Scan for the cell matching the given text and deliver its [x, y] coordinate at center. 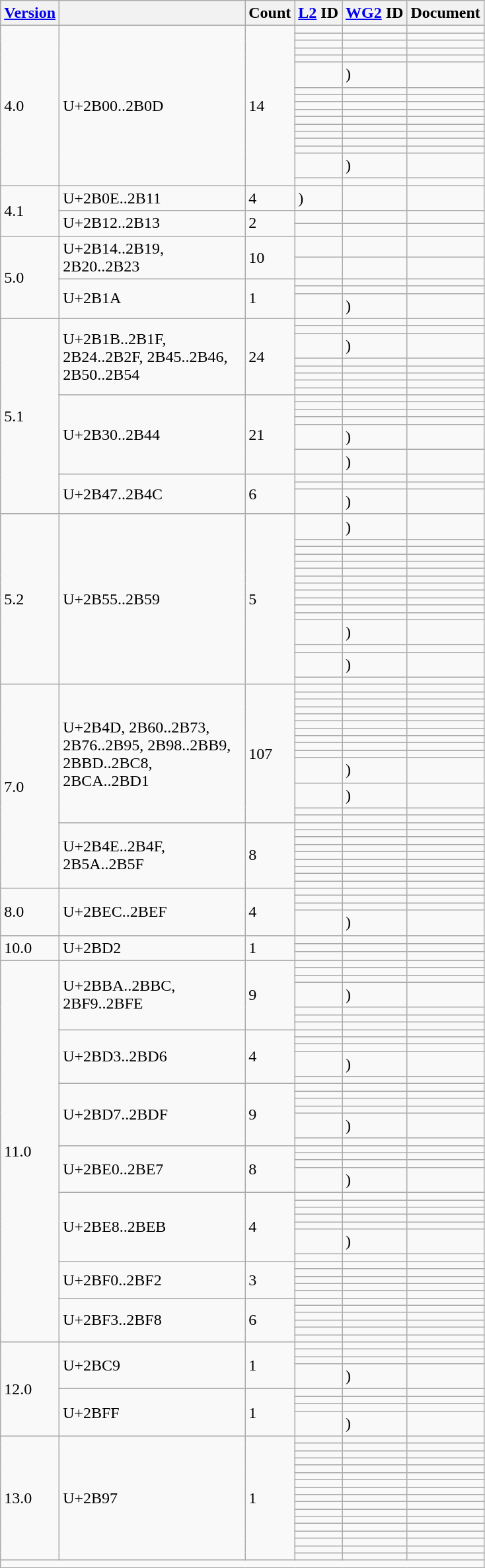
WG2 ID [375, 13]
U+2BC9 [152, 1366]
5.0 [30, 277]
U+2B30..2B44 [152, 435]
U+2B1A [152, 299]
8.0 [30, 911]
4.1 [30, 211]
U+2B55..2B59 [152, 599]
U+2B97 [152, 1498]
U+2BD7..2BDF [152, 1115]
5.2 [30, 599]
11.0 [30, 1151]
U+2BD2 [152, 948]
2 [270, 223]
12.0 [30, 1389]
U+2B1B..2B1F, 2B24..2B2F, 2B45..2B46, 2B50..2B54 [152, 357]
4.0 [30, 106]
24 [270, 357]
U+2BD3..2BD6 [152, 1056]
5 [270, 599]
10.0 [30, 948]
10 [270, 258]
7.0 [30, 786]
14 [270, 106]
U+2BFF [152, 1412]
U+2BE0..2BE7 [152, 1169]
L2 ID [318, 13]
Count [270, 13]
13.0 [30, 1498]
U+2B4E..2B4F, 2B5A..2B5F [152, 855]
U+2BF0..2BF2 [152, 1280]
U+2B47..2B4C [152, 494]
U+2BBA..2BBC, 2BF9..2BFE [152, 995]
107 [270, 753]
Version [30, 13]
U+2BF3..2BF8 [152, 1320]
21 [270, 435]
U+2B0E..2B11 [152, 198]
U+2B00..2B0D [152, 106]
U+2B4D, 2B60..2B73, 2B76..2B95, 2B98..2BB9, 2BBD..2BC8, 2BCA..2BD1 [152, 753]
Document [445, 13]
U+2BEC..2BEF [152, 911]
5.1 [30, 416]
3 [270, 1280]
U+2BE8..2BEB [152, 1227]
U+2B14..2B19, 2B20..2B23 [152, 258]
U+2B12..2B13 [152, 223]
